For the text-containing cell, return its midpoint in (X, Y) coordinate format. 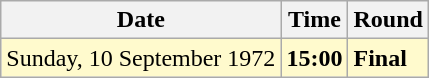
Round (388, 20)
Date (141, 20)
Sunday, 10 September 1972 (141, 58)
15:00 (314, 58)
Final (388, 58)
Time (314, 20)
